Return the [x, y] coordinate for the center point of the cell that contains the specified text.  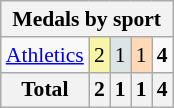
Medals by sport [87, 19]
Athletics [45, 55]
Total [45, 90]
